Capture the cell that displays the provided text and extract its [X, Y] central coordinate. 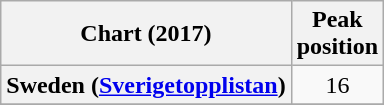
Peakposition [337, 34]
Sweden (Sverigetopplistan) [146, 85]
16 [337, 85]
Chart (2017) [146, 34]
